Provide the (X, Y) coordinate of the cell's center where the given text is located.  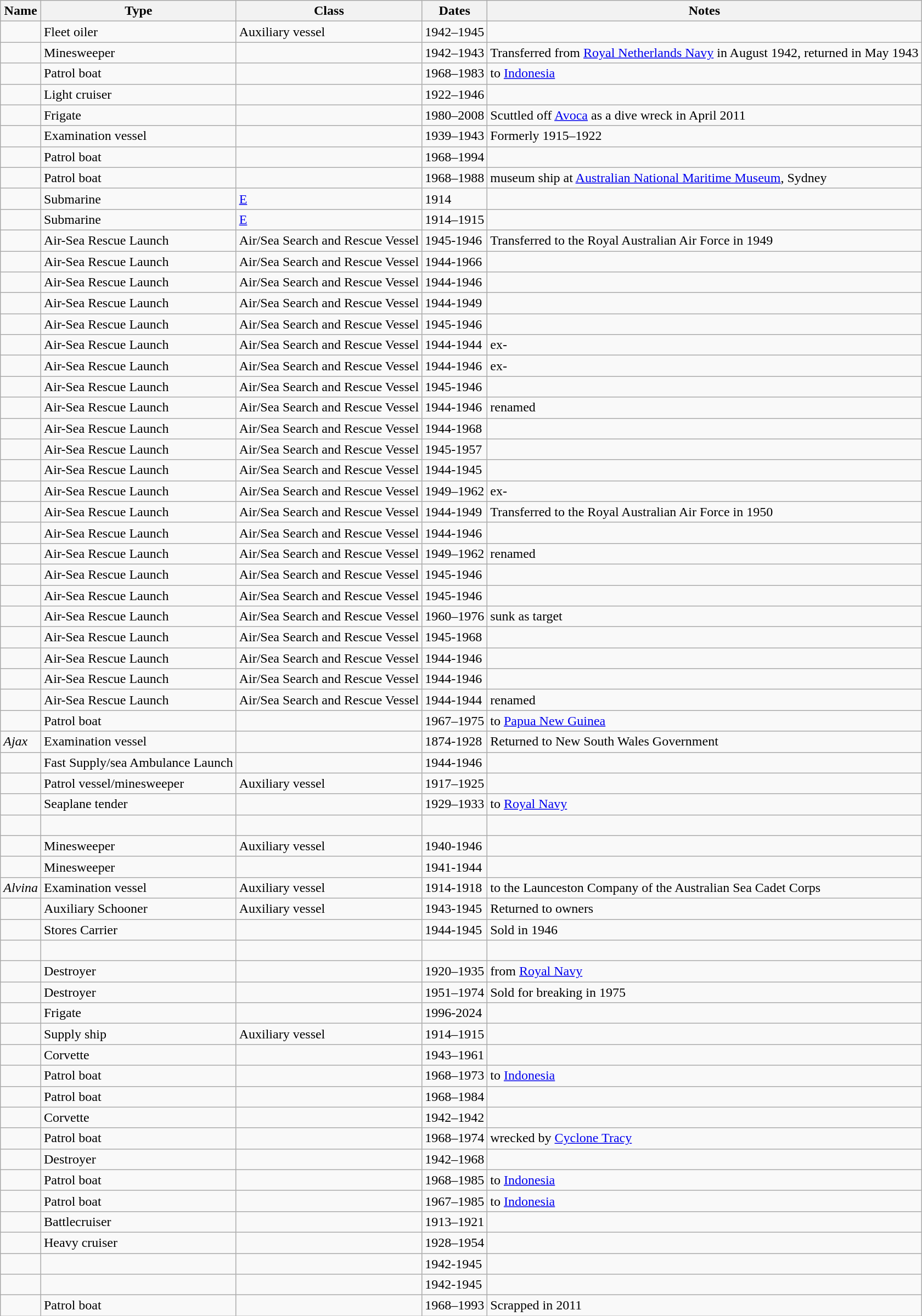
1943–1961 (454, 1055)
Scuttled off Avoca as a dive wreck in April 2011 (705, 115)
Ajax (21, 742)
1968–1988 (454, 178)
1945-1968 (454, 637)
sunk as target (705, 617)
museum ship at Australian National Maritime Museum, Sydney (705, 178)
Notes (705, 11)
Alvina (21, 888)
1942–1943 (454, 53)
Type (138, 11)
1968–1974 (454, 1138)
Auxiliary Schooner (138, 908)
Fast Supply/sea Ambulance Launch (138, 763)
1951–1974 (454, 992)
wrecked by Cyclone Tracy (705, 1138)
1922–1946 (454, 94)
1929–1933 (454, 804)
Stores Carrier (138, 930)
1968–1993 (454, 1306)
1967–1975 (454, 721)
Heavy cruiser (138, 1242)
1914 (454, 199)
1968–1984 (454, 1097)
Battlecruiser (138, 1222)
1967–1985 (454, 1201)
1942–1945 (454, 32)
1928–1954 (454, 1242)
1939–1943 (454, 136)
1968–1994 (454, 157)
1920–1935 (454, 972)
1943-1945 (454, 908)
1980–2008 (454, 115)
1941-1944 (454, 867)
Supply ship (138, 1034)
Sold in 1946 (705, 930)
Fleet oiler (138, 32)
Sold for breaking in 1975 (705, 992)
Transferred to the Royal Australian Air Force in 1950 (705, 512)
1917–1925 (454, 783)
1968–1983 (454, 74)
1945-1957 (454, 449)
1968–1973 (454, 1076)
to the Launceston Company of the Australian Sea Cadet Corps (705, 888)
1942–1942 (454, 1117)
Light cruiser (138, 94)
1968–1985 (454, 1180)
Name (21, 11)
Dates (454, 11)
1874-1928 (454, 742)
1996-2024 (454, 1013)
1914-1918 (454, 888)
Returned to owners (705, 908)
Returned to New South Wales Government (705, 742)
Formerly 1915–1922 (705, 136)
1944-1966 (454, 262)
to Royal Navy (705, 804)
Scrapped in 2011 (705, 1306)
1942–1968 (454, 1159)
to Papua New Guinea (705, 721)
Seaplane tender (138, 804)
Transferred from Royal Netherlands Navy in August 1942, returned in May 1943 (705, 53)
Class (329, 11)
Patrol vessel/minesweeper (138, 783)
1960–1976 (454, 617)
1913–1921 (454, 1222)
1940-1946 (454, 846)
from Royal Navy (705, 972)
Transferred to the Royal Australian Air Force in 1949 (705, 240)
1944-1968 (454, 428)
